Output the (x, y) coordinate of the center of the cell containing the given text.  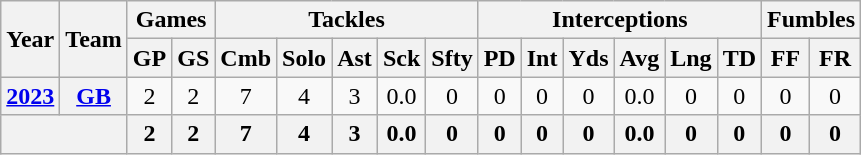
Yds (588, 58)
Lng (691, 58)
TD (739, 58)
Avg (640, 58)
Interceptions (620, 20)
2023 (30, 96)
Fumbles (812, 20)
Ast (355, 58)
Games (170, 20)
Solo (304, 58)
GP (149, 58)
GB (94, 96)
Sck (401, 58)
Tackles (346, 20)
Int (542, 58)
Team (94, 39)
PD (500, 58)
FF (786, 58)
Year (30, 39)
GS (194, 58)
FR (834, 58)
Cmb (246, 58)
Sfty (452, 58)
